Search for the cell housing the specified text and yield its [X, Y] center coordinate. 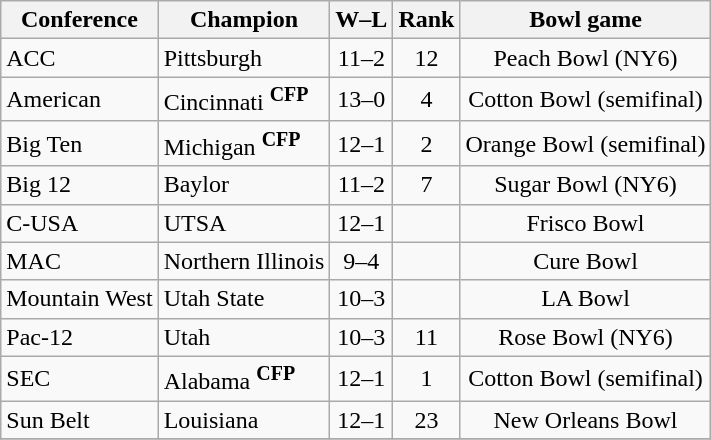
W–L [362, 20]
Cincinnati CFP [244, 100]
Frisco Bowl [586, 223]
Michigan CFP [244, 144]
Baylor [244, 185]
C-USA [80, 223]
Cure Bowl [586, 261]
LA Bowl [586, 299]
Big Ten [80, 144]
Utah [244, 337]
9–4 [362, 261]
Big 12 [80, 185]
Northern Illinois [244, 261]
Conference [80, 20]
MAC [80, 261]
Orange Bowl (semifinal) [586, 144]
Mountain West [80, 299]
UTSA [244, 223]
11 [426, 337]
13–0 [362, 100]
Rank [426, 20]
Pac-12 [80, 337]
Peach Bowl (NY6) [586, 58]
ACC [80, 58]
Pittsburgh [244, 58]
4 [426, 100]
Bowl game [586, 20]
7 [426, 185]
2 [426, 144]
Sun Belt [80, 420]
1 [426, 378]
Champion [244, 20]
Utah State [244, 299]
New Orleans Bowl [586, 420]
SEC [80, 378]
Alabama CFP [244, 378]
12 [426, 58]
Rose Bowl (NY6) [586, 337]
American [80, 100]
Louisiana [244, 420]
Sugar Bowl (NY6) [586, 185]
23 [426, 420]
